Scan for the cell matching the given text and deliver its [x, y] coordinate at center. 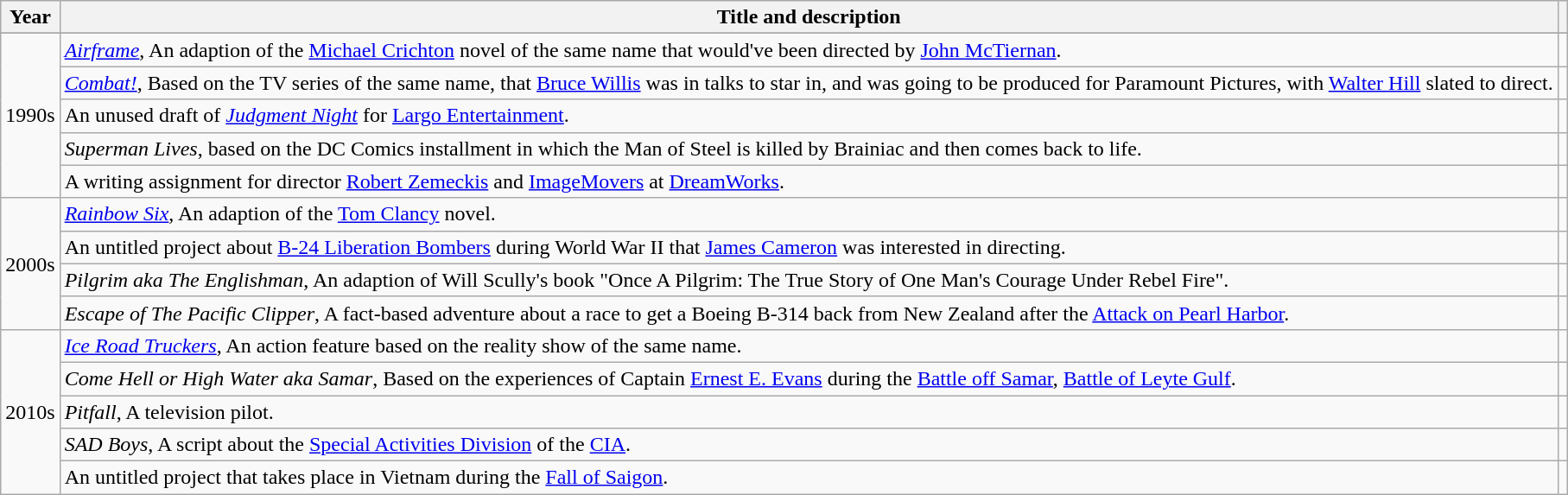
Rainbow Six, An adaption of the Tom Clancy novel. [809, 214]
Year [30, 17]
2010s [30, 411]
SAD Boys, A script about the Special Activities Division of the CIA. [809, 445]
2000s [30, 263]
Ice Road Truckers, An action feature based on the reality show of the same name. [809, 346]
Superman Lives, based on the DC Comics installment in which the Man of Steel is killed by Brainiac and then comes back to life. [809, 149]
An unused draft of Judgment Night for Largo Entertainment. [809, 116]
Pitfall, A television pilot. [809, 412]
An untitled project about B-24 Liberation Bombers during World War II that James Cameron was interested in directing. [809, 247]
A writing assignment for director Robert Zemeckis and ImageMovers at DreamWorks. [809, 181]
1990s [30, 116]
Escape of The Pacific Clipper, A fact-based adventure about a race to get a Boeing B-314 back from New Zealand after the Attack on Pearl Harbor. [809, 313]
Pilgrim aka The Englishman, An adaption of Will Scully's book "Once A Pilgrim: The True Story of One Man's Courage Under Rebel Fire". [809, 280]
Come Hell or High Water aka Samar, Based on the experiences of Captain Ernest E. Evans during the Battle off Samar, Battle of Leyte Gulf. [809, 378]
Title and description [809, 17]
Airframe, An adaption of the Michael Crichton novel of the same name that would've been directed by John McTiernan. [809, 50]
An untitled project that takes place in Vietnam during the Fall of Saigon. [809, 478]
